For the text-containing cell, return its midpoint in [x, y] coordinate format. 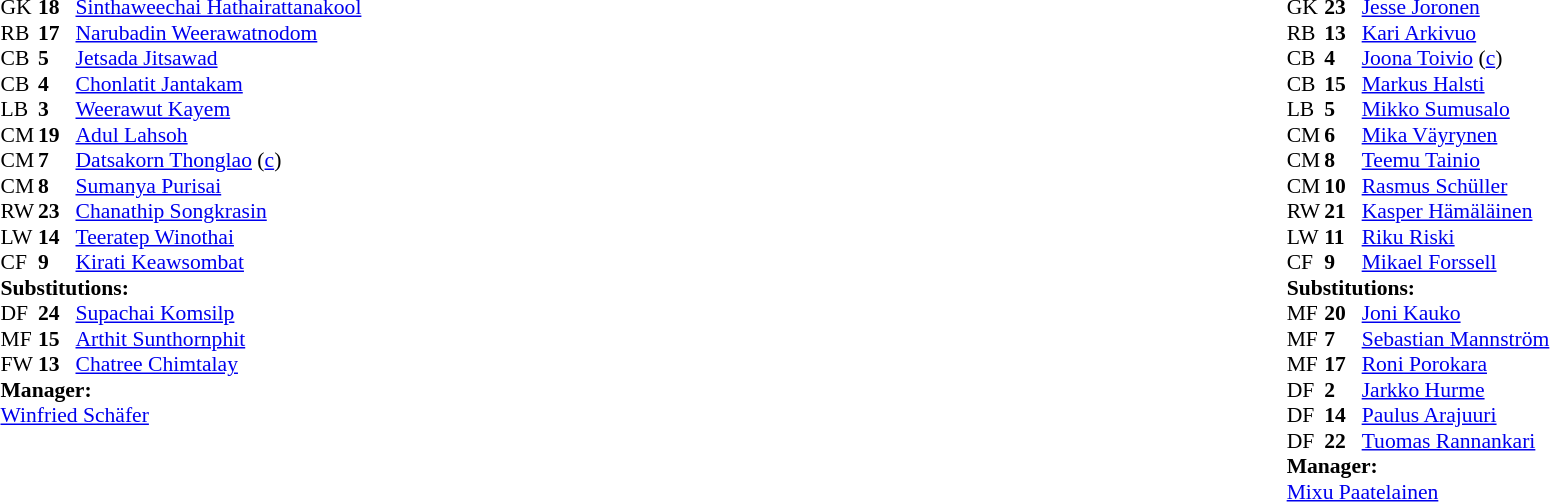
Jarkko Hurme [1456, 390]
Rasmus Schüller [1456, 186]
Paulus Arajuuri [1456, 415]
19 [57, 135]
11 [1343, 237]
Kari Arkivuo [1456, 33]
Jetsada Jitsawad [219, 59]
21 [1343, 211]
22 [1343, 441]
Teemu Tainio [1456, 161]
Kirati Keawsombat [219, 263]
Joona Toivio (c) [1456, 59]
Teeratep Winothai [219, 237]
Sebastian Mannström [1456, 339]
Kasper Hämäläinen [1456, 211]
Joni Kauko [1456, 313]
20 [1343, 313]
Supachai Komsilp [219, 313]
10 [1343, 186]
Mikko Sumusalo [1456, 109]
Arthit Sunthornphit [219, 339]
3 [57, 109]
Adul Lahsoh [219, 135]
Narubadin Weerawatnodom [219, 33]
FW [19, 365]
6 [1343, 135]
Chanathip Songkrasin [219, 211]
Winfried Schäfer [180, 415]
Markus Halsti [1456, 84]
Riku Riski [1456, 237]
Chonlatit Jantakam [219, 84]
24 [57, 313]
2 [1343, 390]
Mika Väyrynen [1456, 135]
Mikael Forssell [1456, 263]
Datsakorn Thonglao (c) [219, 161]
23 [57, 211]
Chatree Chimtalay [219, 365]
Tuomas Rannankari [1456, 441]
Weerawut Kayem [219, 109]
Roni Porokara [1456, 365]
Sumanya Purisai [219, 186]
